Capture the cell that displays the provided text and extract its [x, y] central coordinate. 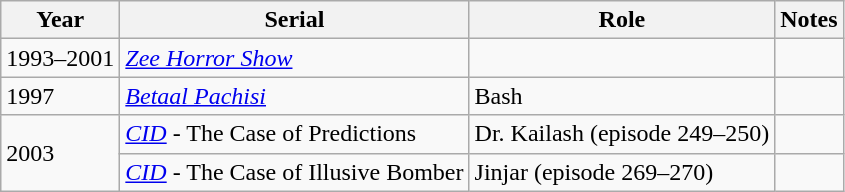
Dr. Kailash (episode 249–250) [622, 134]
CID - The Case of Predictions [294, 134]
1997 [60, 96]
Betaal Pachisi [294, 96]
2003 [60, 153]
CID - The Case of Illusive Bomber [294, 172]
Serial [294, 20]
Year [60, 20]
Role [622, 20]
1993–2001 [60, 58]
Zee Horror Show [294, 58]
Notes [809, 20]
Bash [622, 96]
Jinjar (episode 269–270) [622, 172]
